Return [X, Y] of the center of cell containing provided text 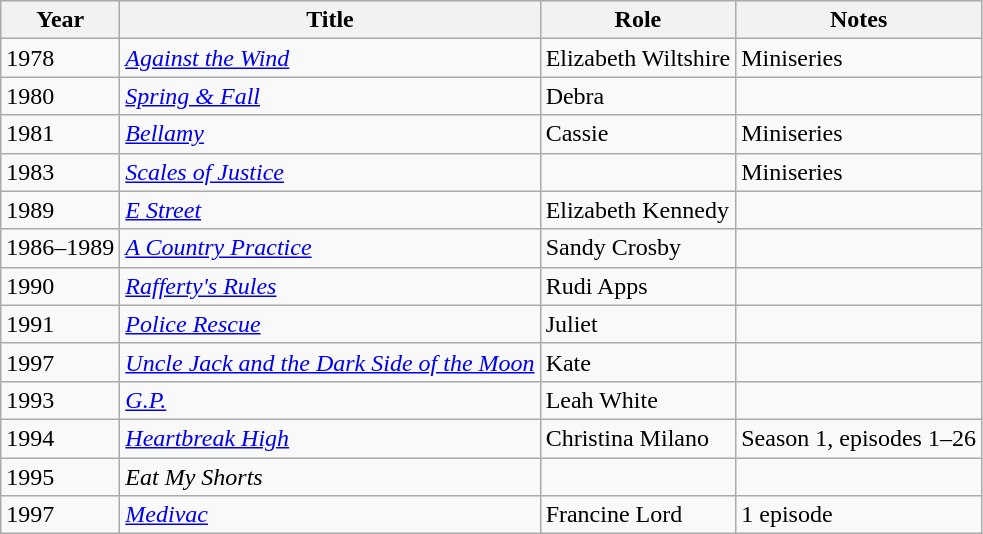
1983 [60, 172]
Role [638, 20]
1 episode [859, 515]
Title [330, 20]
1986–1989 [60, 248]
Elizabeth Kennedy [638, 210]
A Country Practice [330, 248]
Uncle Jack and the Dark Side of the Moon [330, 362]
1989 [60, 210]
Elizabeth Wiltshire [638, 58]
Kate [638, 362]
1980 [60, 96]
Year [60, 20]
Leah White [638, 400]
1993 [60, 400]
Cassie [638, 134]
Christina Milano [638, 438]
Against the Wind [330, 58]
1981 [60, 134]
1995 [60, 477]
Francine Lord [638, 515]
Juliet [638, 324]
1978 [60, 58]
1991 [60, 324]
1994 [60, 438]
G.P. [330, 400]
E Street [330, 210]
Season 1, episodes 1–26 [859, 438]
Rudi Apps [638, 286]
Rafferty's Rules [330, 286]
Notes [859, 20]
Bellamy [330, 134]
Spring & Fall [330, 96]
Medivac [330, 515]
Debra [638, 96]
Scales of Justice [330, 172]
Eat My Shorts [330, 477]
1990 [60, 286]
Sandy Crosby [638, 248]
Police Rescue [330, 324]
Heartbreak High [330, 438]
